For the text-containing cell, return its midpoint in (X, Y) coordinate format. 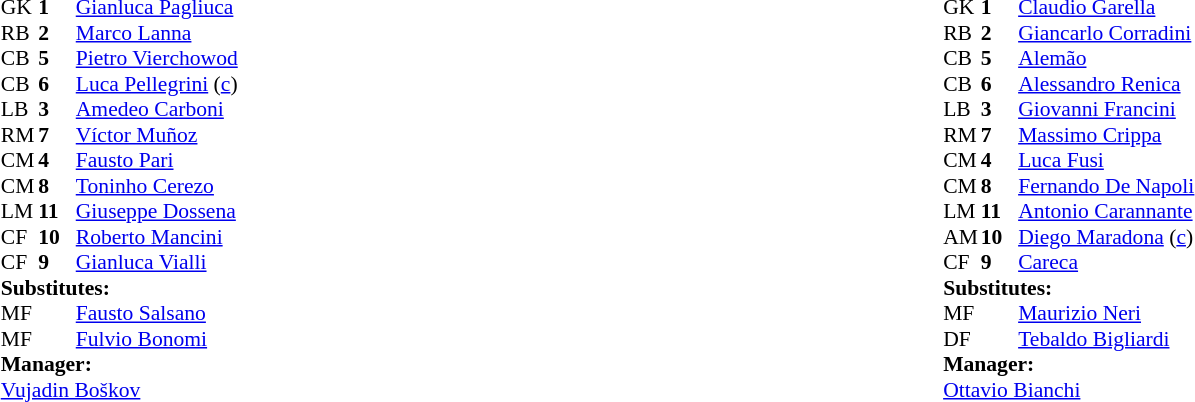
Roberto Mancini (157, 237)
Fausto Pari (157, 161)
Toninho Cerezo (157, 186)
Massimo Crippa (1106, 135)
Giuseppe Dossena (157, 211)
AM (962, 237)
DF (962, 339)
Giancarlo Corradini (1106, 33)
Diego Maradona (c) (1106, 237)
Tebaldo Bigliardi (1106, 339)
Giovanni Francini (1106, 109)
Fausto Salsano (157, 313)
Marco Lanna (157, 33)
Antonio Carannante (1106, 211)
Víctor Muñoz (157, 135)
Fernando De Napoli (1106, 186)
Pietro Vierchowod (157, 59)
Gianluca Vialli (157, 263)
Alessandro Renica (1106, 84)
Fulvio Bonomi (157, 339)
Amedeo Carboni (157, 109)
Luca Pellegrini (c) (157, 84)
Luca Fusi (1106, 161)
Alemão (1106, 59)
Maurizio Neri (1106, 313)
Careca (1106, 263)
